Output the (X, Y) coordinate of the center of the cell containing the given text.  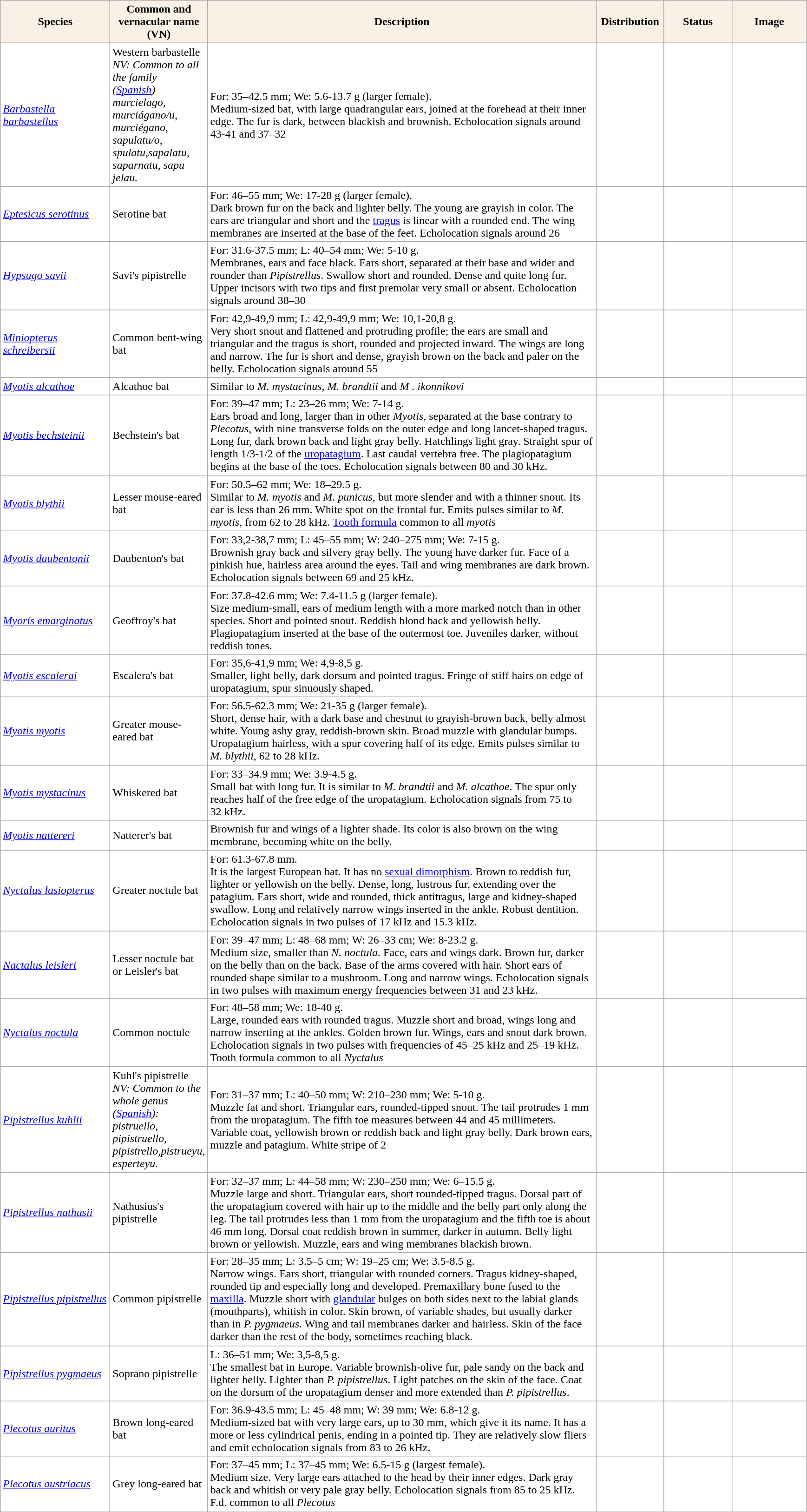
Barbastella barbastellus (55, 115)
Common and vernacular name (VN) (159, 22)
Bechstein's bat (159, 435)
Myotis mystacinus (55, 793)
Brown long-eared bat (159, 1429)
Pipistrellus pipistrellus (55, 1299)
Common noctule (159, 1033)
Nyctalus noctula (55, 1033)
Hypsugo savii (55, 276)
Nactalus leisleri (55, 965)
Myotis daubentonii (55, 559)
Plecotus austriacus (55, 1484)
Lesser noctule bat or Leisler's bat (159, 965)
Geoffroy's bat (159, 620)
Escalera's bat (159, 675)
Natterer's bat (159, 836)
Daubenton's bat (159, 559)
Alcathoe bat (159, 386)
Common bent-wing bat (159, 343)
Myotis escalerai (55, 675)
Common pipistrelle (159, 1299)
Serotine bat (159, 214)
Myotis bechsteinii (55, 435)
Myoris emarginatus (55, 620)
Myotis nattereri (55, 836)
Myotis alcathoe (55, 386)
Brownish fur and wings of a lighter shade. Its color is also brown on the wing membrane, becoming white on the belly. (402, 836)
Plecotus auritus (55, 1429)
Lesser mouse-eared bat (159, 503)
Similar to M. mystacinus, M. brandtii and M . ikonnikovi (402, 386)
Western barbastelleNV: Common to all the family(Spanish) murcielago, murciágano/u, murciégano, sapulatu/o, spulatu,sapalatu, saparnatu, sapu jelau. (159, 115)
Myotis myotis (55, 731)
Whiskered bat (159, 793)
Eptesicus serotinus (55, 214)
Savi's pipistrelle (159, 276)
Myotis blythii (55, 503)
Nathusius's pipistrelle (159, 1212)
Greater noctule bat (159, 891)
Greater mouse-eared bat (159, 731)
Image (769, 22)
Soprano pipistrelle (159, 1373)
Nyctalus lasiopterus (55, 891)
Miniopterus schreibersii (55, 343)
Distribution (630, 22)
Kuhl's pipistrelleNV: Common to the whole genus (Spanish): pistruello, pipistruello, pipistrello,pistrueyu, esperteyu. (159, 1119)
Pipistrellus nathusii (55, 1212)
Grey long-eared bat (159, 1484)
Pipistrellus kuhlii (55, 1119)
Species (55, 22)
Status (698, 22)
Description (402, 22)
Pipistrellus pygmaeus (55, 1373)
